Locate the cell with the specified text and output its (X, Y) center coordinate. 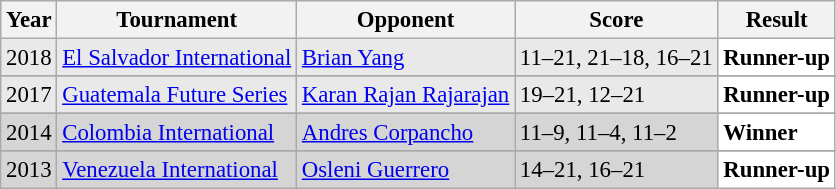
19–21, 12–21 (616, 95)
Score (616, 20)
Opponent (406, 20)
El Salvador International (177, 58)
2014 (29, 133)
Colombia International (177, 133)
2013 (29, 170)
2017 (29, 95)
11–21, 21–18, 16–21 (616, 58)
Osleni Guerrero (406, 170)
Result (776, 20)
14–21, 16–21 (616, 170)
Andres Corpancho (406, 133)
Brian Yang (406, 58)
2018 (29, 58)
Karan Rajan Rajarajan (406, 95)
Tournament (177, 20)
Guatemala Future Series (177, 95)
Year (29, 20)
Venezuela International (177, 170)
11–9, 11–4, 11–2 (616, 133)
Winner (776, 133)
